Determine the (X, Y) coordinate at the center of the cell enclosing the given text.  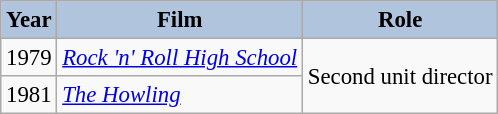
Rock 'n' Roll High School (180, 58)
Year (29, 20)
Role (400, 20)
The Howling (180, 95)
Film (180, 20)
Second unit director (400, 76)
1979 (29, 58)
1981 (29, 95)
